Find where the given text appears and provide that cell's center as [X, Y] coordinate. 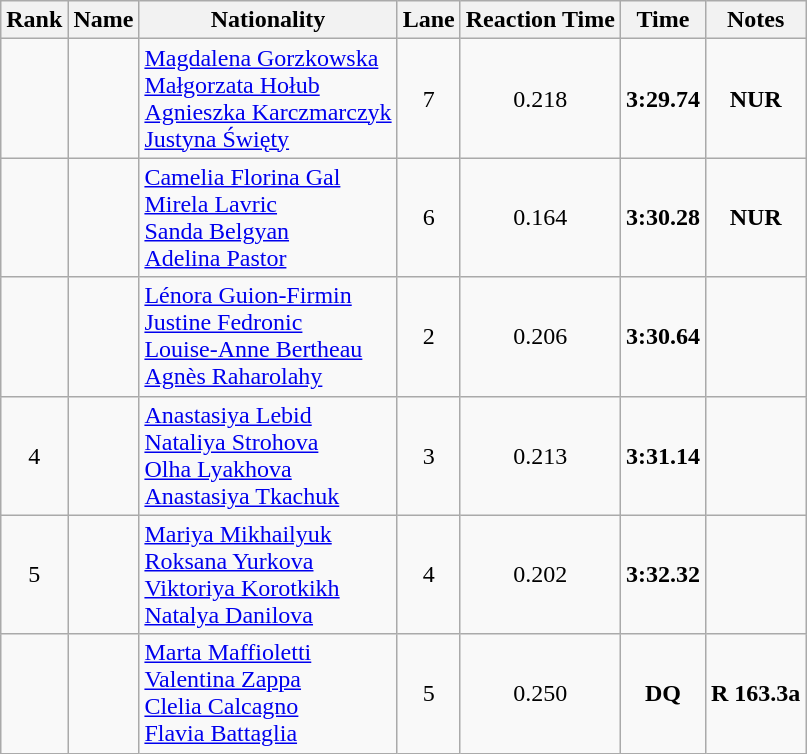
3:31.14 [662, 456]
Reaction Time [540, 20]
2 [428, 336]
3:32.32 [662, 574]
R 163.3a [755, 694]
Mariya MikhailyukRoksana YurkovaViktoriya KorotkikhNatalya Danilova [268, 574]
Name [104, 20]
0.164 [540, 218]
DQ [662, 694]
Anastasiya LebidNataliya StrohovaOlha LyakhovaAnastasiya Tkachuk [268, 456]
Notes [755, 20]
0.213 [540, 456]
Magdalena GorzkowskaMałgorzata HołubAgnieszka KarczmarczykJustyna Święty [268, 98]
6 [428, 218]
Time [662, 20]
3:29.74 [662, 98]
Nationality [268, 20]
0.202 [540, 574]
Rank [34, 20]
0.218 [540, 98]
3:30.28 [662, 218]
3:30.64 [662, 336]
Marta MaffiolettiValentina ZappaClelia CalcagnoFlavia Battaglia [268, 694]
0.206 [540, 336]
Camelia Florina GalMirela LavricSanda BelgyanAdelina Pastor [268, 218]
Lénora Guion-FirminJustine FedronicLouise-Anne BertheauAgnès Raharolahy [268, 336]
Lane [428, 20]
7 [428, 98]
0.250 [540, 694]
3 [428, 456]
